Identify which cell holds the provided text, then report its [x, y] central coordinate. 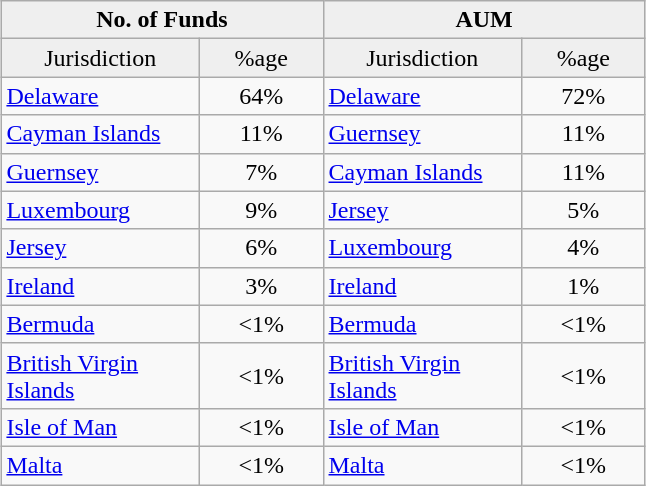
7% [261, 172]
1% [584, 286]
No. of Funds [162, 20]
3% [261, 286]
9% [261, 210]
AUM [484, 20]
4% [584, 248]
6% [261, 248]
72% [584, 96]
64% [261, 96]
5% [584, 210]
